Find where the given text appears and provide that cell's center as (x, y) coordinate. 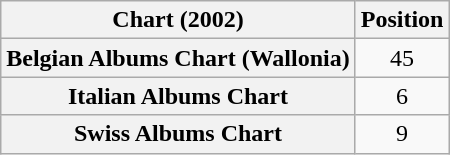
Swiss Albums Chart (178, 134)
Belgian Albums Chart (Wallonia) (178, 58)
Italian Albums Chart (178, 96)
45 (402, 58)
6 (402, 96)
9 (402, 134)
Chart (2002) (178, 20)
Position (402, 20)
